Return the (X, Y) coordinate for the center point of the cell that contains the specified text.  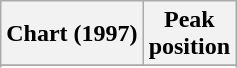
Peakposition (189, 34)
Chart (1997) (72, 34)
